For the text-containing cell, return its midpoint in [X, Y] coordinate format. 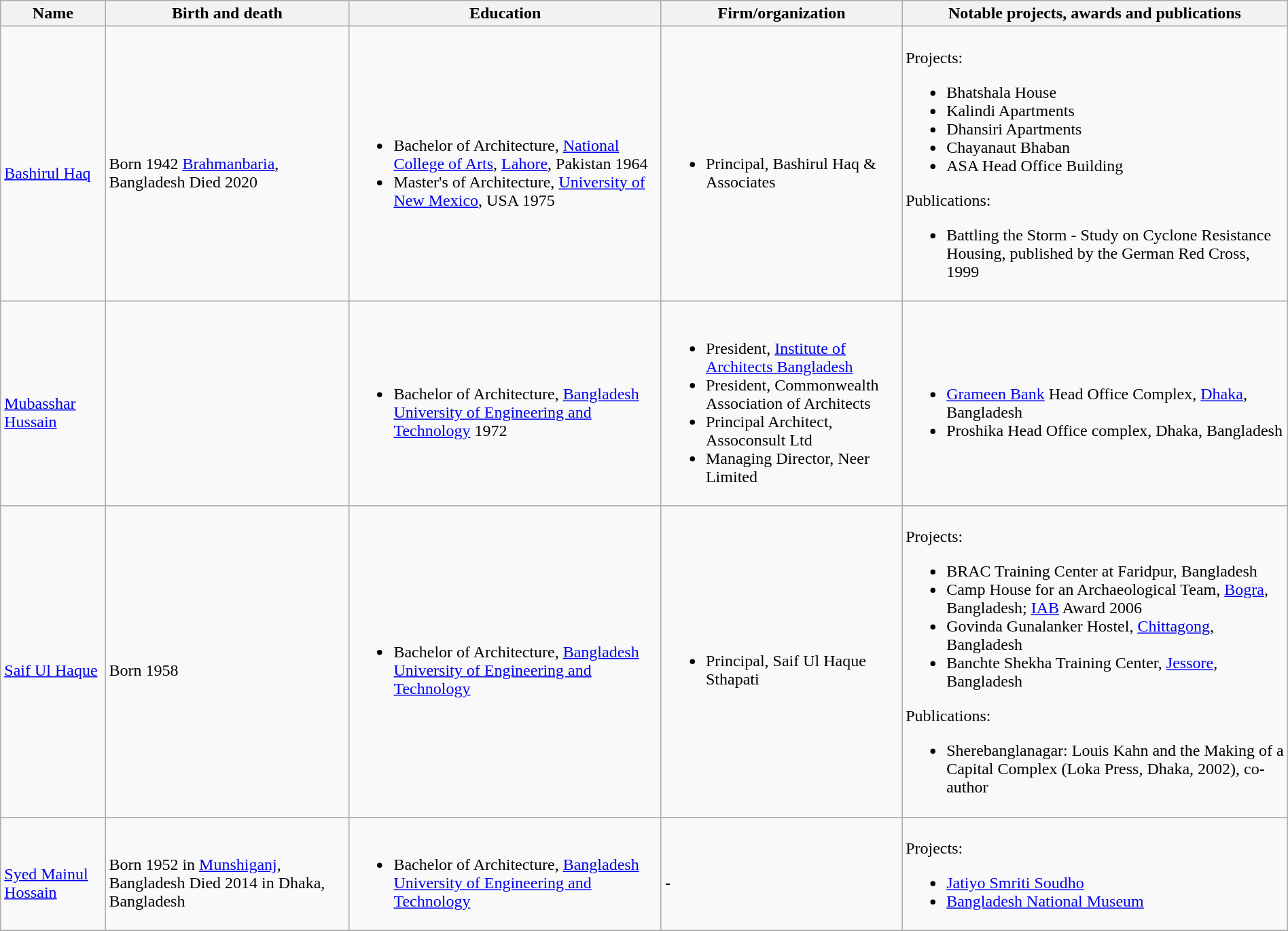
Born 1958 [227, 661]
Saif Ul Haque [53, 661]
Grameen Bank Head Office Complex, Dhaka, BangladeshProshika Head Office complex, Dhaka, Bangladesh [1095, 403]
Born 1942 Brahmanbaria, Bangladesh Died 2020 [227, 164]
Mubasshar Hussain [53, 403]
Bachelor of Architecture, Bangladesh University of Engineering and Technology 1972 [505, 403]
Bashirul Haq [53, 164]
Bachelor of Architecture, National College of Arts, Lahore, Pakistan 1964Master's of Architecture, University of New Mexico, USA 1975 [505, 164]
Principal, Bashirul Haq & Associates [781, 164]
Birth and death [227, 14]
Principal, Saif Ul Haque Sthapati [781, 661]
Notable projects, awards and publications [1095, 14]
Firm/organization [781, 14]
Projects:Jatiyo Smriti SoudhoBangladesh National Museum [1095, 873]
- [781, 873]
Name [53, 14]
Syed Mainul Hossain [53, 873]
Education [505, 14]
Born 1952 in Munshiganj, Bangladesh Died 2014 in Dhaka, Bangladesh [227, 873]
